Pinpoint the cell where the given text exists, returning its (X, Y) midpoint coordinate. 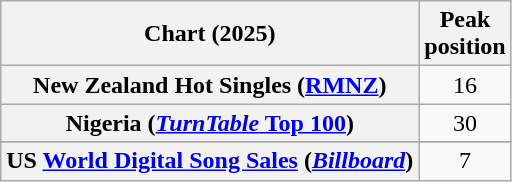
Peakposition (465, 34)
New Zealand Hot Singles (RMNZ) (210, 85)
30 (465, 123)
16 (465, 85)
Chart (2025) (210, 34)
Nigeria (TurnTable Top 100) (210, 123)
7 (465, 161)
US World Digital Song Sales (Billboard) (210, 161)
